Capture the cell that displays the provided text and extract its (x, y) central coordinate. 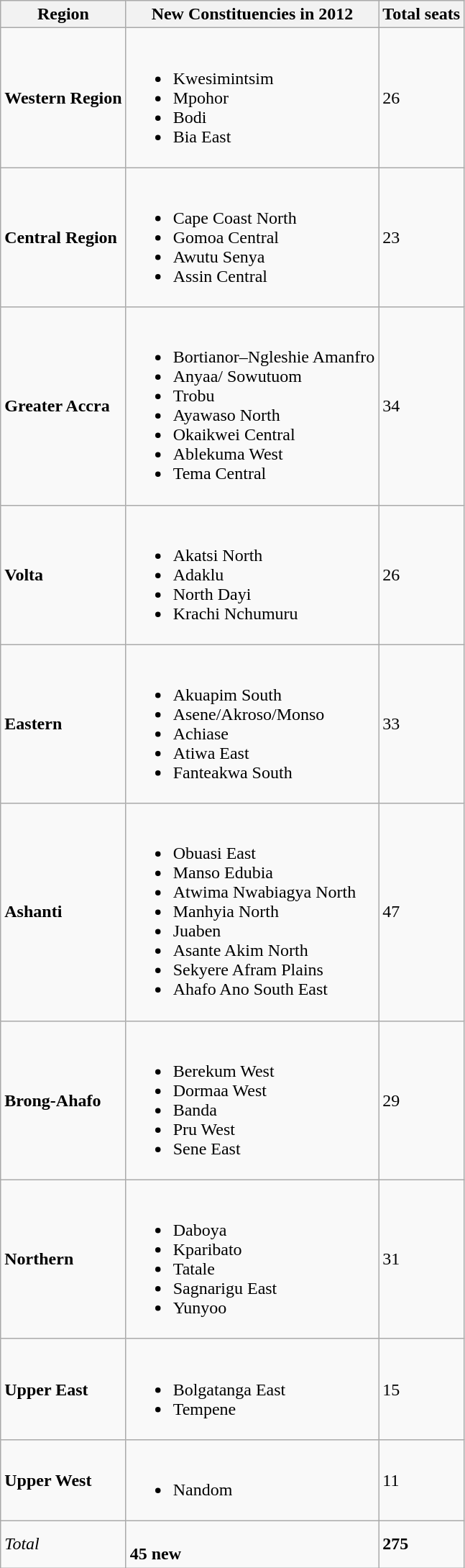
11 (421, 1480)
Ashanti (63, 912)
Western Region (63, 98)
23 (421, 237)
29 (421, 1100)
34 (421, 406)
Upper West (63, 1480)
Cape Coast NorthGomoa CentralAwutu SenyaAssin Central (252, 237)
Greater Accra (63, 406)
Eastern (63, 724)
31 (421, 1259)
Total seats (421, 14)
Brong-Ahafo (63, 1100)
Volta (63, 575)
Northern (63, 1259)
Central Region (63, 237)
Bolgatanga EastTempene (252, 1389)
New Constituencies in 2012 (252, 14)
Akuapim SouthAsene/Akroso/MonsoAchiaseAtiwa EastFanteakwa South (252, 724)
Region (63, 14)
47 (421, 912)
275 (421, 1544)
Nandom (252, 1480)
Total (63, 1544)
Akatsi NorthAdakluNorth DayiKrachi Nchumuru (252, 575)
Obuasi EastManso EdubiaAtwima Nwabiagya NorthManhyia NorthJuabenAsante Akim NorthSekyere Afram PlainsAhafo Ano South East (252, 912)
33 (421, 724)
15 (421, 1389)
KwesimintsimMpohorBodiBia East (252, 98)
45 new (252, 1544)
Bortianor–Ngleshie AmanfroAnyaa/ SowutuomTrobuAyawaso NorthOkaikwei CentralAblekuma WestTema Central (252, 406)
Berekum WestDormaa WestBandaPru WestSene East (252, 1100)
Upper East (63, 1389)
DaboyaKparibatoTataleSagnarigu EastYunyoo (252, 1259)
